For the text-containing cell, return its midpoint in [X, Y] coordinate format. 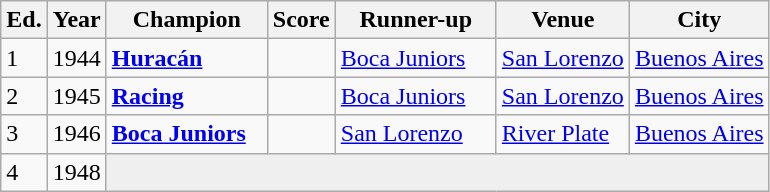
River Plate [562, 134]
Year [76, 20]
Huracán [186, 58]
Champion [186, 20]
Racing [186, 96]
3 [24, 134]
1946 [76, 134]
1948 [76, 172]
2 [24, 96]
1945 [76, 96]
4 [24, 172]
1944 [76, 58]
City [699, 20]
Venue [562, 20]
Runner-up [416, 20]
Ed. [24, 20]
1 [24, 58]
Score [301, 20]
